Return the (X, Y) coordinate for the center point of the cell that contains the specified text.  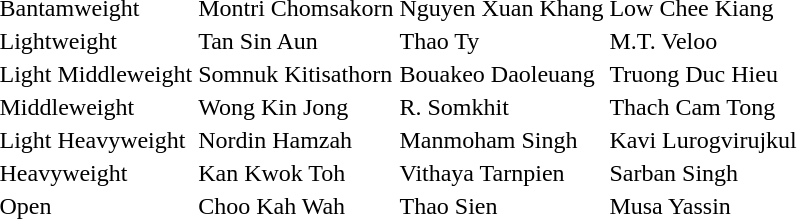
Manmoham Singh (502, 140)
Bouakeo Daoleuang (502, 74)
Wong Kin Jong (296, 107)
Somnuk Kitisathorn (296, 74)
Vithaya Tarnpien (502, 173)
R. Somkhit (502, 107)
Kan Kwok Toh (296, 173)
Nordin Hamzah (296, 140)
Tan Sin Aun (296, 41)
Thao Ty (502, 41)
